Pinpoint the cell where the given text exists, returning its (x, y) midpoint coordinate. 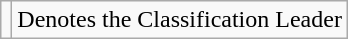
Denotes the Classification Leader (180, 20)
